Detect which cell encompasses the target text, then output its [x, y] center coordinate. 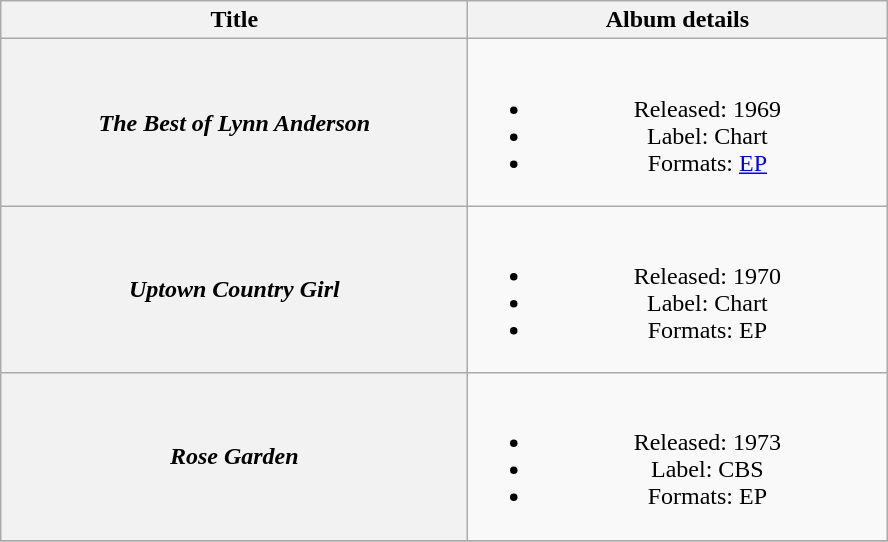
Title [234, 20]
Rose Garden [234, 456]
Released: 1969Label: ChartFormats: EP [678, 122]
Released: 1970Label: ChartFormats: EP [678, 290]
Uptown Country Girl [234, 290]
Album details [678, 20]
Released: 1973Label: CBSFormats: EP [678, 456]
The Best of Lynn Anderson [234, 122]
